Determine the [X, Y] coordinate at the center of the cell enclosing the given text.  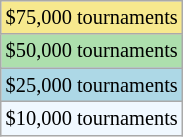
$75,000 tournaments [92, 17]
$25,000 tournaments [92, 85]
$50,000 tournaments [92, 51]
$10,000 tournaments [92, 118]
